Determine the [X, Y] coordinate at the center of the cell enclosing the given text.  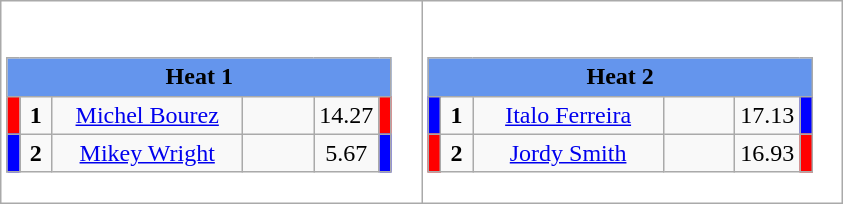
Jordy Smith [568, 153]
14.27 [346, 115]
Heat 2 [620, 77]
Heat 2 1 Italo Ferreira 17.13 2 Jordy Smith 16.93 [632, 102]
16.93 [768, 153]
5.67 [346, 153]
17.13 [768, 115]
Michel Bourez [148, 115]
Mikey Wright [148, 153]
Heat 1 1 Michel Bourez 14.27 2 Mikey Wright 5.67 [212, 102]
Heat 1 [199, 77]
Italo Ferreira [568, 115]
